From the cell containing the given text, extract its center point as (X, Y) coordinate. 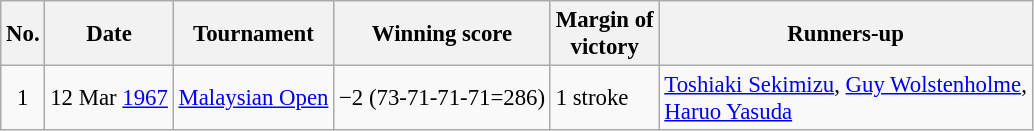
12 Mar 1967 (109, 98)
Margin ofvictory (604, 34)
No. (23, 34)
1 stroke (604, 98)
−2 (73-71-71-71=286) (442, 98)
Tournament (254, 34)
Winning score (442, 34)
Date (109, 34)
1 (23, 98)
Malaysian Open (254, 98)
Toshiaki Sekimizu, Guy Wolstenholme, Haruo Yasuda (846, 98)
Runners-up (846, 34)
